Locate the cell with the specified text and output its [x, y] center coordinate. 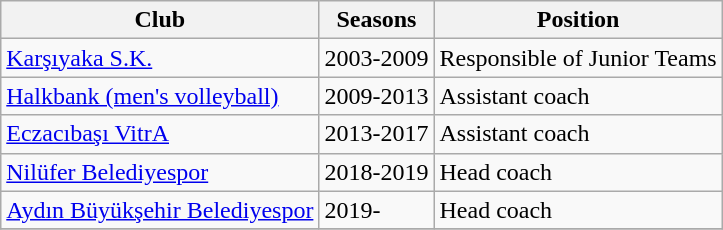
Halkbank (men's volleyball) [160, 96]
Nilüfer Belediyespor [160, 172]
2003-2009 [376, 58]
Responsible of Junior Teams [578, 58]
Aydın Büyükşehir Belediyespor [160, 210]
Seasons [376, 20]
2018-2019 [376, 172]
Position [578, 20]
Karşıyaka S.K. [160, 58]
2013-2017 [376, 134]
2019- [376, 210]
2009-2013 [376, 96]
Eczacıbaşı VitrA [160, 134]
Club [160, 20]
